Search for the cell housing the specified text and yield its [X, Y] center coordinate. 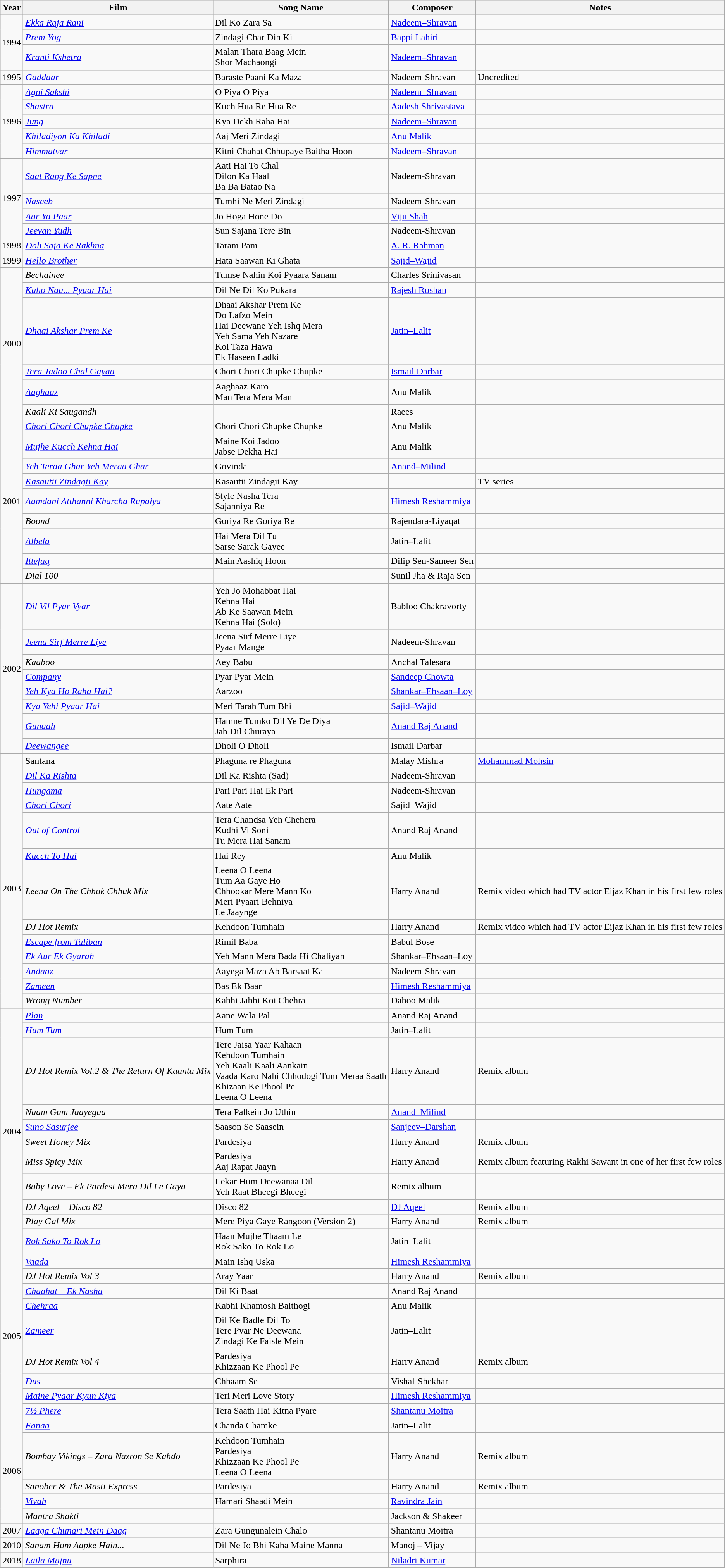
Hata Saawan Ki Ghata [301, 260]
Dil Ka Rishta (Sad) [301, 775]
Chehraa [118, 1306]
Kaaboo [118, 662]
Fanaa [118, 1425]
Aane Wala Pal [301, 1015]
Sanjeev–Darshan [432, 1127]
Aaghaaz [118, 391]
Zindagi Char Din Ki [301, 37]
Niladri Kumar [432, 1560]
A. R. Rahman [432, 246]
Babloo Chakravorty [432, 606]
Govinda [301, 466]
Aray Yaar [301, 1276]
Malay Mishra [432, 761]
1997 [12, 198]
Hai Mera Dil TuSarse Sarak Gayee [301, 541]
Rok Sako To Rok Lo [118, 1242]
Bappi Lahiri [432, 37]
Mujhe Kucch Kehna Hai [118, 446]
2006 [12, 1470]
Sweet Honey Mix [118, 1141]
Jeena Sirf Merre LiyePyaar Mange [301, 642]
Mere Piya Gaye Rangoon (Version 2) [301, 1222]
Yeh Teraa Ghar Yeh Meraa Ghar [118, 466]
Albela [118, 541]
Yeh Jo Mohabbat HaiKehna HaiAb Ke Saawan MeinKehna Hai (Solo) [301, 606]
Dil Ne Jo Bhi Kaha Maine Manna [301, 1546]
2018 [12, 1560]
Charles Srinivasan [432, 275]
2007 [12, 1531]
1998 [12, 246]
Jackson & Shakeer [432, 1516]
DJ Hot Remix [118, 927]
Dil Ki Baat [301, 1291]
Rimil Baba [301, 942]
Kabhi Khamosh Baithogi [301, 1306]
Taram Pam [301, 246]
Babul Bose [432, 942]
1996 [12, 121]
DJ Hot Remix Vol 3 [118, 1276]
Laila Majnu [118, 1560]
Pari Pari Hai Ek Pari [301, 790]
Leena On The Chhuk Chhuk Mix [118, 891]
Jeevan Yudh [118, 231]
Chaahat – Ek Nasha [118, 1291]
Gaddaar [118, 77]
Kya Dekh Raha Hai [301, 121]
Chori Chori [118, 805]
Sunil Jha & Raja Sen [432, 576]
Sun Sajana Tere Bin [301, 231]
Zara Gungunalein Chalo [301, 1531]
Baraste Paani Ka Maza [301, 77]
DJ Hot Remix Vol.2 & The Return Of Kaanta Mix [118, 1071]
Aarzoo [301, 691]
2000 [12, 343]
Maine Koi JadooJabse Dekha Hai [301, 446]
Rajendara-Liyaqat [432, 521]
Tere Jaisa Yaar KahaanKehdoon TumhainYeh Kaali Kaali AankainVaada Karo Nahi Chhodogi Tum Meraa SaathKhizaan Ke Phool PeLeena O Leena [301, 1071]
Vishal-Shekhar [432, 1381]
Dil Ko Zara Sa [301, 22]
O Piya O Piya [301, 92]
1999 [12, 260]
Song Name [301, 8]
Out of Control [118, 830]
Escape from Taliban [118, 942]
Tera Jadoo Chal Gayaa [118, 372]
Miss Spicy Mix [118, 1161]
Kaho Naa... Pyaar Hai [118, 290]
Kya Yehi Pyaar Hai [118, 706]
Leena O LeenaTum Aa Gaye HoChhookar Mere Mann KoMeri Pyaari BehniyaLe Jaaynge [301, 891]
Aar Ya Paar [118, 216]
Anchal Talesara [432, 662]
2001 [12, 501]
7½ Phere [118, 1411]
Company [118, 677]
Kehdoon Tumhain [301, 927]
Vaada [118, 1261]
Zameen [118, 986]
Dil Ka Rishta [118, 775]
Disco 82 [301, 1206]
Tera Palkein Jo Uthin [301, 1112]
Laaga Chunari Mein Daag [118, 1531]
DJ Aqeel [432, 1206]
PardesiyaAaj Rapat Jaayn [301, 1161]
Bombay Vikings – Zara Nazron Se Kahdo [118, 1456]
1995 [12, 77]
Yeh Mann Mera Bada Hi Chaliyan [301, 956]
Style Nasha TeraSajanniya Re [301, 501]
Kitni Chahat Chhupaye Baitha Hoon [301, 151]
Deewangee [118, 746]
Bechainee [118, 275]
Dhaai Akshar Prem KeDo Lafzo MeinHai Deewane Yeh Ishq MeraYeh Sama Yeh NazareKoi Taza HawaEk Haseen Ladki [301, 331]
Aadesh Shrivastava [432, 107]
Aamdani Atthanni Kharcha Rupaiya [118, 501]
Agni Sakshi [118, 92]
Teri Meri Love Story [301, 1396]
Jo Hoga Hone Do [301, 216]
Bas Ek Baar [301, 986]
Rajesh Roshan [432, 290]
Kabhi Jabhi Koi Chehra [301, 1001]
Notes [600, 8]
Mantra Shakti [118, 1516]
Jeena Sirf Merre Liye [118, 642]
Dilip Sen-Sameer Sen [432, 561]
Aate Aate [301, 805]
Dhaai Akshar Prem Ke [118, 331]
Haan Mujhe Thaam LeRok Sako To Rok Lo [301, 1242]
Khiladiyon Ka Khiladi [118, 136]
Year [12, 8]
DJ Aqeel – Disco 82 [118, 1206]
Saat Rang Ke Sapne [118, 176]
Zameer [118, 1331]
Hamari Shaadi Mein [301, 1501]
Aayega Maza Ab Barsaat Ka [301, 971]
Chanda Chamke [301, 1425]
Boond [118, 521]
Tumhi Ne Meri Zindagi [301, 201]
Daboo Malik [432, 1001]
Ekka Raja Rani [118, 22]
Viju Shah [432, 216]
Phaguna re Phaguna [301, 761]
Shastra [118, 107]
Baby Love – Ek Pardesi Mera Dil Le Gaya [118, 1187]
Goriya Re Goriya Re [301, 521]
Dus [118, 1381]
Tumse Nahin Koi Pyaara Sanam [301, 275]
Malan Thara Baag MeinShor Machaongi [301, 57]
Dial 100 [118, 576]
1994 [12, 43]
Meri Tarah Tum Bhi [301, 706]
Pyar Pyar Mein [301, 677]
Suno Sasurjee [118, 1127]
Doli Saja Ke Rakhna [118, 246]
Aaj Meri Zindagi [301, 136]
Uncredited [600, 77]
Naseeb [118, 201]
Aey Babu [301, 662]
Maine Pyaar Kyun Kiya [118, 1396]
Sanober & The Masti Express [118, 1486]
Main Ishq Uska [301, 1261]
Dil Ne Dil Ko Pukara [301, 290]
Hungama [118, 790]
Jung [118, 121]
Kranti Kshetra [118, 57]
Kehdoon TumhainPardesiyaKhizzaan Ke Phool PeLeena O Leena [301, 1456]
Chhaam Se [301, 1381]
2002 [12, 669]
Raees [432, 412]
Ek Aur Ek Gyarah [118, 956]
Naam Gum Jaayegaa [118, 1112]
Prem Yog [118, 37]
Sanam Hum Aapke Hain... [118, 1546]
2005 [12, 1336]
Dil Vil Pyar Vyar [118, 606]
Hai Rey [301, 855]
2010 [12, 1546]
Remix album featuring Rakhi Sawant in one of her first few roles [600, 1161]
Kaali Ki Saugandh [118, 412]
Kuch Hua Re Hua Re [301, 107]
Himmatvar [118, 151]
Aaghaaz KaroMan Tera Mera Man [301, 391]
Play Gal Mix [118, 1222]
Kucch To Hai [118, 855]
Film [118, 8]
Hamne Tumko Dil Ye De DiyaJab Dil Churaya [301, 726]
Santana [118, 761]
Ittefaq [118, 561]
TV series [600, 481]
Saason Se Saasein [301, 1127]
Vivah [118, 1501]
Sandeep Chowta [432, 677]
Mohammad Mohsin [600, 761]
Tera Saath Hai Kitna Pyare [301, 1411]
Tera Chandsa Yeh CheheraKudhi Vi SoniTu Mera Hai Sanam [301, 830]
Yeh Kya Ho Raha Hai? [118, 691]
Lekar Hum Deewanaa DilYeh Raat Bheegi Bheegi [301, 1187]
Composer [432, 8]
DJ Hot Remix Vol 4 [118, 1361]
Andaaz [118, 971]
Gunaah [118, 726]
Hello Brother [118, 260]
Plan [118, 1015]
2004 [12, 1131]
Main Aashiq Hoon [301, 561]
PardesiyaKhizzaan Ke Phool Pe [301, 1361]
2003 [12, 888]
Dholi O Dholi [301, 746]
Sarphira [301, 1560]
Aati Hai To Chal Dilon Ka Haal Ba Ba Batao Na [301, 176]
Dil Ke Badle Dil ToTere Pyar Ne DeewanaZindagi Ke Faisle Mein [301, 1331]
Manoj – Vijay [432, 1546]
Ravindra Jain [432, 1501]
Wrong Number [118, 1001]
